For the text-containing cell, return its midpoint in [x, y] coordinate format. 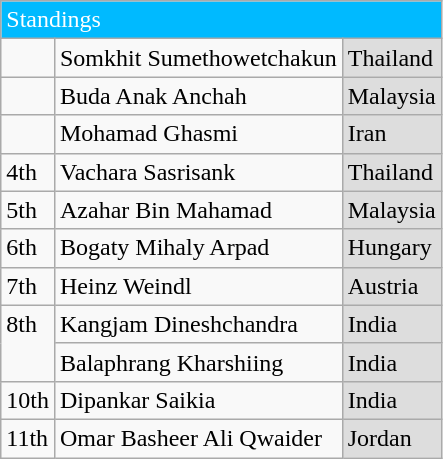
5th [28, 210]
4th [28, 172]
Buda Anak Anchah [198, 96]
Standings [222, 20]
Somkhit Sumethowetchakun [198, 58]
Heinz Weindl [198, 286]
11th [28, 438]
10th [28, 400]
Dipankar Saikia [198, 400]
Mohamad Ghasmi [198, 134]
Omar Basheer Ali Qwaider [198, 438]
Jordan [392, 438]
7th [28, 286]
Austria [392, 286]
Hungary [392, 248]
Iran [392, 134]
Bogaty Mihaly Arpad [198, 248]
6th [28, 248]
Azahar Bin Mahamad [198, 210]
Vachara Sasrisank [198, 172]
Kangjam Dineshchandra [198, 324]
Balaphrang Kharshiing [198, 362]
8th [28, 343]
